Identify which cell holds the provided text, then report its (x, y) central coordinate. 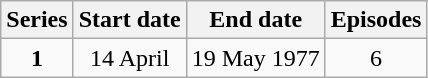
14 April (130, 58)
Series (37, 20)
1 (37, 58)
End date (256, 20)
Start date (130, 20)
6 (376, 58)
19 May 1977 (256, 58)
Episodes (376, 20)
